Scan for the cell matching the given text and deliver its (x, y) coordinate at center. 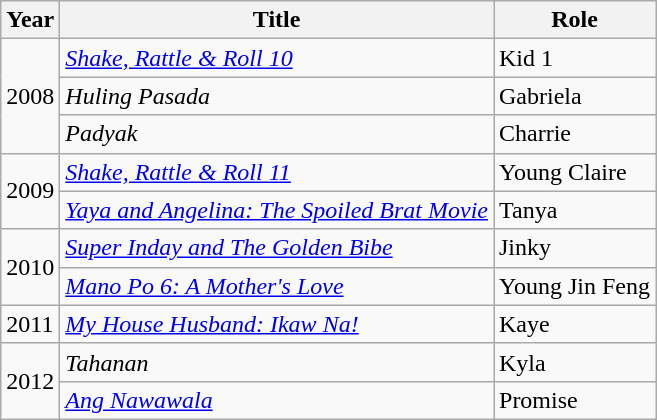
Ang Nawawala (277, 400)
Young Jin Feng (575, 286)
Title (277, 20)
Gabriela (575, 96)
2008 (30, 96)
Tanya (575, 210)
Tahanan (277, 362)
Mano Po 6: A Mother's Love (277, 286)
My House Husband: Ikaw Na! (277, 324)
2009 (30, 191)
Kyla (575, 362)
2012 (30, 381)
Young Claire (575, 172)
Huling Pasada (277, 96)
Shake, Rattle & Roll 11 (277, 172)
Super Inday and The Golden Bibe (277, 248)
Year (30, 20)
Charrie (575, 134)
Kid 1 (575, 58)
2011 (30, 324)
Jinky (575, 248)
Padyak (277, 134)
Role (575, 20)
2010 (30, 267)
Promise (575, 400)
Kaye (575, 324)
Shake, Rattle & Roll 10 (277, 58)
Yaya and Angelina: The Spoiled Brat Movie (277, 210)
